Capture the cell that displays the provided text and extract its (X, Y) central coordinate. 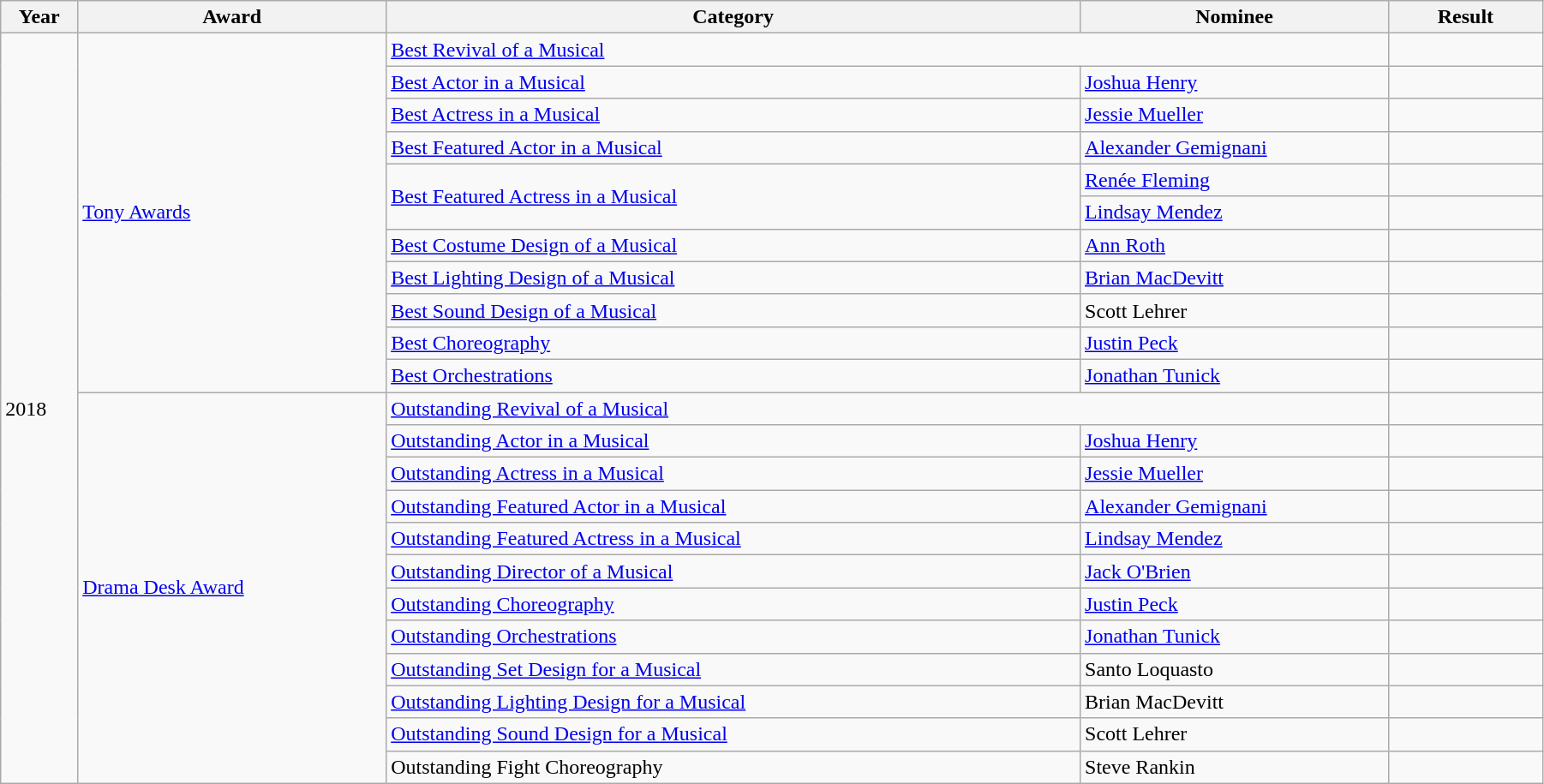
Best Revival of a Musical (888, 50)
Year (39, 17)
Award (232, 17)
Category (733, 17)
Best Sound Design of a Musical (733, 310)
Best Actor in a Musical (733, 82)
Steve Rankin (1235, 767)
Best Featured Actor in a Musical (733, 147)
Outstanding Lighting Design for a Musical (733, 702)
Outstanding Orchestrations (733, 637)
Outstanding Actress in a Musical (733, 474)
Outstanding Choreography (733, 604)
Result (1465, 17)
Best Costume Design of a Musical (733, 245)
Outstanding Actor in a Musical (733, 441)
Tony Awards (232, 212)
Best Lighting Design of a Musical (733, 278)
Outstanding Featured Actor in a Musical (733, 506)
Best Actress in a Musical (733, 115)
2018 (39, 408)
Outstanding Set Design for a Musical (733, 669)
Nominee (1235, 17)
Ann Roth (1235, 245)
Jack O'Brien (1235, 572)
Best Featured Actress in a Musical (733, 196)
Santo Loquasto (1235, 669)
Outstanding Sound Design for a Musical (733, 734)
Best Orchestrations (733, 375)
Outstanding Director of a Musical (733, 572)
Outstanding Fight Choreography (733, 767)
Drama Desk Award (232, 588)
Best Choreography (733, 343)
Renée Fleming (1235, 180)
Outstanding Revival of a Musical (888, 409)
Outstanding Featured Actress in a Musical (733, 539)
